Return the (x, y) coordinate for the center point of the cell that contains the specified text.  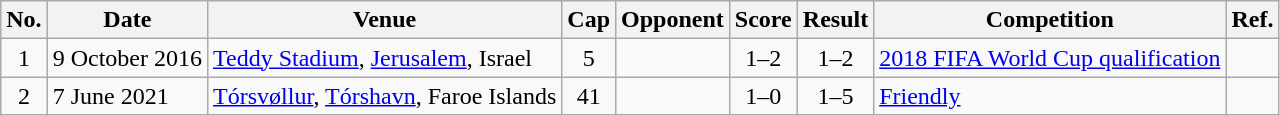
Ref. (1252, 20)
Opponent (673, 20)
2018 FIFA World Cup qualification (1050, 58)
Friendly (1050, 96)
1 (24, 58)
Result (835, 20)
No. (24, 20)
2 (24, 96)
Score (763, 20)
7 June 2021 (127, 96)
Date (127, 20)
Teddy Stadium, Jerusalem, Israel (385, 58)
1–5 (835, 96)
Cap (589, 20)
Competition (1050, 20)
41 (589, 96)
Venue (385, 20)
9 October 2016 (127, 58)
5 (589, 58)
Tórsvøllur, Tórshavn, Faroe Islands (385, 96)
1–0 (763, 96)
